Detect which cell encompasses the target text, then output its [X, Y] center coordinate. 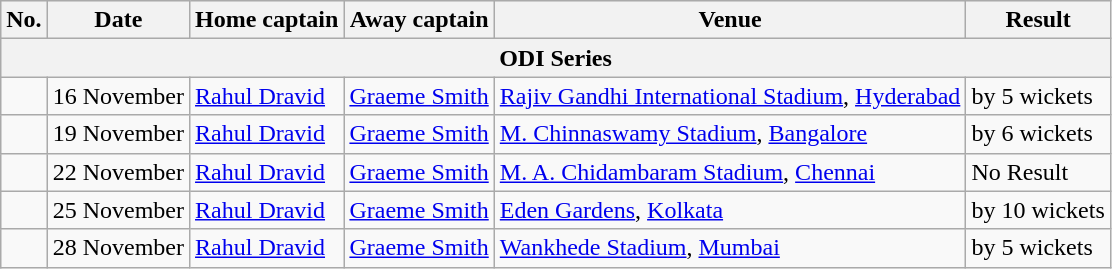
25 November [118, 210]
by 10 wickets [1038, 210]
Date [118, 20]
Eden Gardens, Kolkata [730, 210]
No Result [1038, 172]
ODI Series [556, 58]
Away captain [419, 20]
16 November [118, 96]
by 6 wickets [1038, 134]
Wankhede Stadium, Mumbai [730, 248]
22 November [118, 172]
Venue [730, 20]
28 November [118, 248]
Rajiv Gandhi International Stadium, Hyderabad [730, 96]
19 November [118, 134]
Home captain [267, 20]
M. Chinnaswamy Stadium, Bangalore [730, 134]
M. A. Chidambaram Stadium, Chennai [730, 172]
Result [1038, 20]
No. [24, 20]
